Capture the cell that displays the provided text and extract its [X, Y] central coordinate. 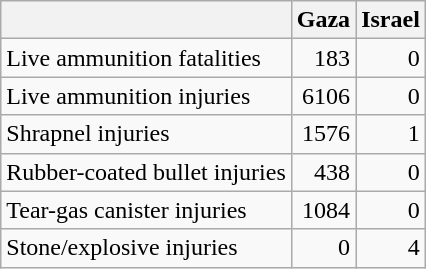
438 [323, 172]
Rubber-coated bullet injuries [146, 172]
Tear-gas canister injuries [146, 210]
1084 [323, 210]
Israel [391, 20]
183 [323, 58]
4 [391, 248]
1 [391, 134]
6106 [323, 96]
Live ammunition injuries [146, 96]
Gaza [323, 20]
Live ammunition fatalities [146, 58]
1576 [323, 134]
Shrapnel injuries [146, 134]
Stone/explosive injuries [146, 248]
